Search for the cell housing the specified text and yield its [x, y] center coordinate. 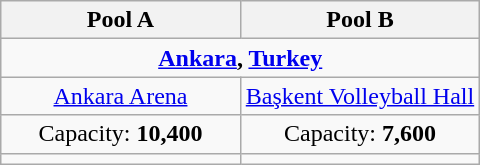
Capacity: 7,600 [360, 134]
Pool A [120, 20]
Capacity: 10,400 [120, 134]
Ankara Arena [120, 96]
Pool B [360, 20]
Ankara, Turkey [240, 58]
Başkent Volleyball Hall [360, 96]
